Pinpoint the cell where the given text exists, returning its (X, Y) midpoint coordinate. 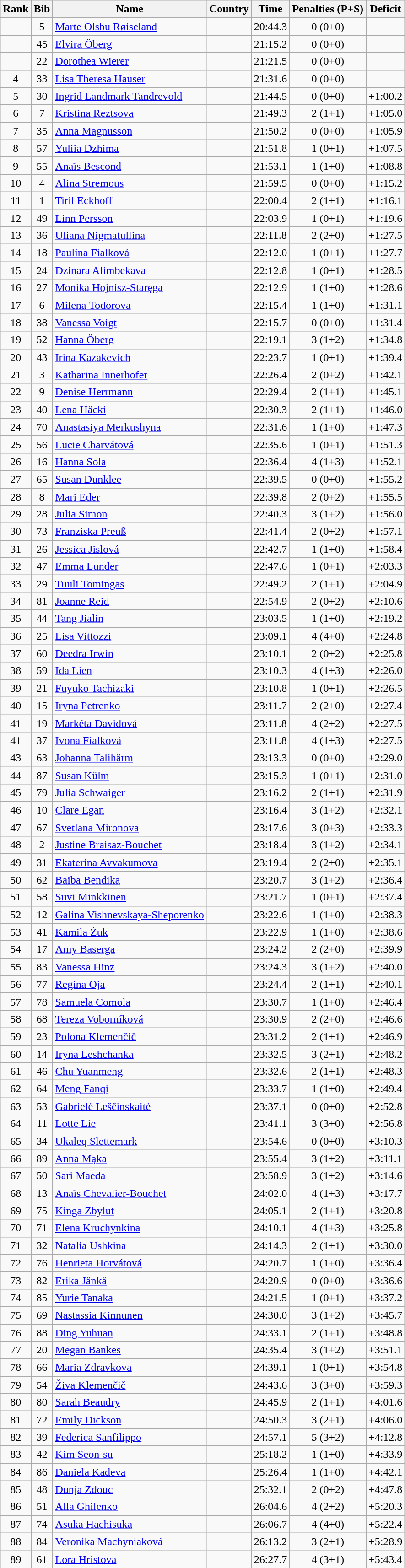
Henrieta Horvátová (130, 1263)
22:35.6 (270, 444)
22:11.8 (270, 236)
25:18.2 (270, 1455)
Vanessa Voigt (130, 323)
24:45.9 (270, 1402)
23:37.1 (270, 1106)
Julia Schwaiger (130, 793)
+2:34.1 (385, 845)
22:29.4 (270, 392)
23:11.7 (270, 706)
+1:42.1 (385, 375)
24:20.7 (270, 1263)
Dunja Zdouc (130, 1489)
+3:20.8 (385, 1211)
+1:05.0 (385, 113)
23:21.7 (270, 897)
21:31.6 (270, 79)
22:12.8 (270, 270)
21:21.5 (270, 61)
Ekaterina Avvakumova (130, 862)
Lisa Vittozzi (130, 636)
+2:56.8 (385, 1124)
1 (42, 200)
+2:33.3 (385, 828)
Iryna Leshchanka (130, 1054)
Natalia Ushkina (130, 1245)
22:15.4 (270, 305)
23:16.4 (270, 810)
+1:52.1 (385, 462)
+1:08.8 (385, 166)
+4:33.9 (385, 1455)
+1:16.1 (385, 200)
Tang Jialin (130, 619)
Lora Hristova (130, 1559)
+2:38.3 (385, 915)
Samuela Comola (130, 1002)
+4:06.0 (385, 1420)
+1:56.0 (385, 514)
24:33.1 (270, 1333)
+2:19.2 (385, 619)
3 (0+3) (328, 828)
+2:27.4 (385, 706)
+1:34.8 (385, 340)
Hanna Öberg (130, 340)
+2:46.9 (385, 1036)
26:04.6 (270, 1507)
Julia Simon (130, 514)
+2:04.9 (385, 584)
24:35.4 (270, 1350)
+1:15.2 (385, 183)
24:43.6 (270, 1385)
+3:25.8 (385, 1228)
Penalties (P+S) (328, 9)
22:12.0 (270, 253)
+2:48.3 (385, 1072)
+1:07.5 (385, 148)
23:30.7 (270, 1002)
23:22.9 (270, 932)
Anaïs Bescond (130, 166)
Megan Bankes (130, 1350)
Elvira Öberg (130, 44)
Uliana Nigmatullina (130, 236)
Justine Braisaz-Bouchet (130, 845)
23:22.6 (270, 915)
Ukaleq Slettemark (130, 1141)
Dzinara Alimbekava (130, 270)
+1:31.4 (385, 323)
Linn Persson (130, 218)
Iryna Petrenko (130, 706)
24:50.3 (270, 1420)
+2:49.4 (385, 1089)
22:12.9 (270, 288)
+2:31.0 (385, 776)
Lena Häcki (130, 410)
+1:47.3 (385, 427)
+3:10.3 (385, 1141)
24:21.5 (270, 1298)
+1:27.7 (385, 253)
22:41.4 (270, 532)
Asuka Hachisuka (130, 1524)
+4:01.6 (385, 1402)
22:19.1 (270, 340)
23:18.4 (270, 845)
23:33.7 (270, 1089)
22:03.9 (270, 218)
+3:14.6 (385, 1176)
Mari Eder (130, 496)
Denise Herrmann (130, 392)
Deedra Irwin (130, 653)
+2:35.1 (385, 862)
Ingrid Landmark Tandrevold (130, 96)
Rank (16, 9)
23:30.9 (270, 1019)
+1:55.2 (385, 479)
Yuliia Dzhima (130, 148)
Polona Klemenčič (130, 1036)
+3:45.7 (385, 1315)
Susan Külm (130, 776)
Chu Yuanmeng (130, 1072)
24:30.0 (270, 1315)
23:32.5 (270, 1054)
Kinga Zbylut (130, 1211)
Lucie Charvátová (130, 444)
+2:40.1 (385, 984)
24:14.3 (270, 1245)
+1:28.6 (385, 288)
23:10.8 (270, 688)
25:26.4 (270, 1472)
Name (130, 9)
Jessica Jislová (130, 549)
+3:54.8 (385, 1368)
+5:43.4 (385, 1559)
Regina Oja (130, 984)
Tiril Eckhoff (130, 200)
+1:57.1 (385, 532)
3 (42, 375)
+4:12.8 (385, 1437)
+2:37.4 (385, 897)
+2:10.6 (385, 601)
+1:00.2 (385, 96)
23:19.4 (270, 862)
23:24.4 (270, 984)
Gabrielė Leščinskaitė (130, 1106)
+3:48.8 (385, 1333)
+2:25.8 (385, 653)
24:02.0 (270, 1193)
Time (270, 9)
Daniela Kadeva (130, 1472)
Clare Egan (130, 810)
+2:39.9 (385, 949)
23:10.1 (270, 653)
Emma Lunder (130, 566)
24:39.1 (270, 1368)
+2:26.5 (385, 688)
Federica Sanfilippo (130, 1437)
+3:36.6 (385, 1280)
Deficit (385, 9)
Johanna Talihärm (130, 758)
+1:19.6 (385, 218)
+3:17.7 (385, 1193)
+3:37.2 (385, 1298)
22:39.8 (270, 496)
42 (42, 1455)
+2:48.2 (385, 1054)
23:13.3 (270, 758)
Markéta Davidová (130, 723)
+2:36.4 (385, 880)
Erika Jänkä (130, 1280)
Country (229, 9)
21:53.1 (270, 166)
Amy Baserga (130, 949)
21:50.2 (270, 131)
22:42.7 (270, 549)
21:59.5 (270, 183)
22:36.4 (270, 462)
21:51.8 (270, 148)
22:30.3 (270, 410)
+1:28.5 (385, 270)
+1:45.1 (385, 392)
Dorothea Wierer (130, 61)
+2:46.4 (385, 1002)
+2:03.3 (385, 566)
Susan Dunklee (130, 479)
22:40.3 (270, 514)
Marte Olsbu Røiseland (130, 27)
+1:31.1 (385, 305)
23:41.1 (270, 1124)
23:24.3 (270, 967)
+5:20.3 (385, 1507)
+2:40.0 (385, 967)
Baiba Bendika (130, 880)
21:44.5 (270, 96)
+2:31.9 (385, 793)
+3:36.4 (385, 1263)
Yurie Tanaka (130, 1298)
Joanne Reid (130, 601)
23:16.2 (270, 793)
Suvi Minkkinen (130, 897)
Alla Ghilenko (130, 1507)
21:15.2 (270, 44)
22:00.4 (270, 200)
Anastasiya Merkushyna (130, 427)
+2:46.6 (385, 1019)
Svetlana Mironova (130, 828)
Veronika Machyniaková (130, 1541)
+3:30.0 (385, 1245)
26:06.7 (270, 1524)
+2:52.8 (385, 1106)
+2:29.0 (385, 758)
22:47.6 (270, 566)
Anaïs Chevalier-Bouchet (130, 1193)
+5:28.9 (385, 1541)
23:15.3 (270, 776)
23:55.4 (270, 1158)
Živa Klemenčič (130, 1385)
23:24.2 (270, 949)
22:39.5 (270, 479)
Tereza Voborníková (130, 1019)
+2:26.0 (385, 671)
22:49.2 (270, 584)
+3:11.1 (385, 1158)
Irina Kazakevich (130, 357)
Milena Todorova (130, 305)
Ida Lien (130, 671)
26:27.7 (270, 1559)
+1:55.5 (385, 496)
Galina Vishnevskaya-Sheporenko (130, 915)
+1:05.9 (385, 131)
Sari Maeda (130, 1176)
Kamila Żuk (130, 932)
24:20.9 (270, 1280)
+4:42.1 (385, 1472)
23:32.6 (270, 1072)
+1:51.3 (385, 444)
23:03.5 (270, 619)
+4:47.8 (385, 1489)
Alina Stremous (130, 183)
Bib (42, 9)
4 (3+1) (328, 1559)
Ivona Fialková (130, 740)
5 (3+2) (328, 1437)
Monika Hojnisz-Staręga (130, 288)
23:17.6 (270, 828)
Anna Magnusson (130, 131)
24:05.1 (270, 1211)
+2:24.8 (385, 636)
Kim Seon-su (130, 1455)
+1:58.4 (385, 549)
23:31.2 (270, 1036)
+3:51.1 (385, 1350)
22:23.7 (270, 357)
23:10.3 (270, 671)
Kristina Reztsova (130, 113)
Paulína Fialková (130, 253)
Hanna Sola (130, 462)
Emily Dickson (130, 1420)
20:44.3 (270, 27)
21:49.3 (270, 113)
+5:22.4 (385, 1524)
Meng Fanqi (130, 1089)
Vanessa Hinz (130, 967)
Elena Kruchynkina (130, 1228)
23:58.9 (270, 1176)
22:15.7 (270, 323)
25:32.1 (270, 1489)
26:13.2 (270, 1541)
23:54.6 (270, 1141)
Anna Mąka (130, 1158)
22:26.4 (270, 375)
Fuyuko Tachizaki (130, 688)
Franziska Preuß (130, 532)
Lisa Theresa Hauser (130, 79)
Ding Yuhuan (130, 1333)
Maria Zdravkova (130, 1368)
+1:46.0 (385, 410)
22:54.9 (270, 601)
23:09.1 (270, 636)
2 (42, 845)
Tuuli Tomingas (130, 584)
24:57.1 (270, 1437)
+3:59.3 (385, 1385)
Katharina Innerhofer (130, 375)
+1:39.4 (385, 357)
+2:32.1 (385, 810)
24:10.1 (270, 1228)
22:31.6 (270, 427)
23:20.7 (270, 880)
Sarah Beaudry (130, 1402)
+2:38.6 (385, 932)
Nastassia Kinnunen (130, 1315)
+1:27.5 (385, 236)
Lotte Lie (130, 1124)
